Provide the (x, y) coordinate of the cell's center where the given text is located.  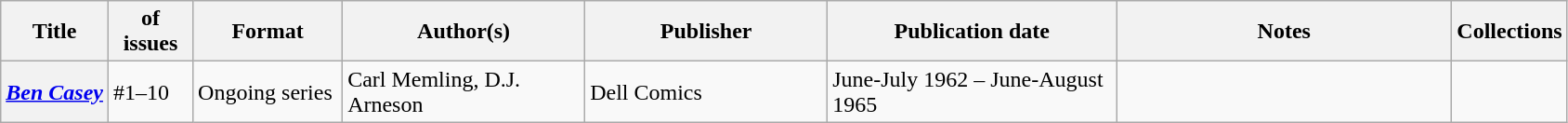
Notes (1284, 32)
Title (55, 32)
Author(s) (464, 32)
Publication date (972, 32)
Ben Casey (55, 91)
Publisher (706, 32)
Format (268, 32)
June-July 1962 – June-August 1965 (972, 91)
#1–10 (150, 91)
Dell Comics (706, 91)
of issues (150, 32)
Collections (1509, 32)
Ongoing series (268, 91)
Carl Memling, D.J. Arneson (464, 91)
